Pinpoint the cell where the given text exists, returning its [X, Y] midpoint coordinate. 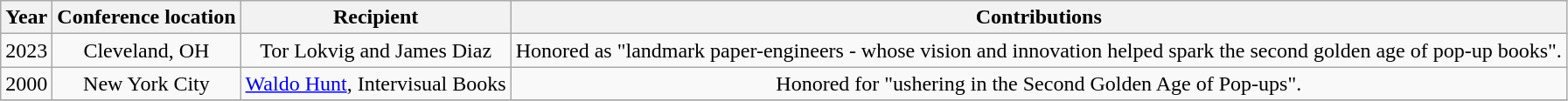
Honored for "ushering in the Second Golden Age of Pop-ups". [1039, 84]
Honored as "landmark paper-engineers - whose vision and innovation helped spark the second golden age of pop-up books". [1039, 50]
Year [26, 17]
Recipient [376, 17]
New York City [147, 84]
Contributions [1039, 17]
2023 [26, 50]
2000 [26, 84]
Cleveland, OH [147, 50]
Waldo Hunt, Intervisual Books [376, 84]
Conference location [147, 17]
Tor Lokvig and James Diaz [376, 50]
